Identify which cell holds the provided text, then report its (X, Y) central coordinate. 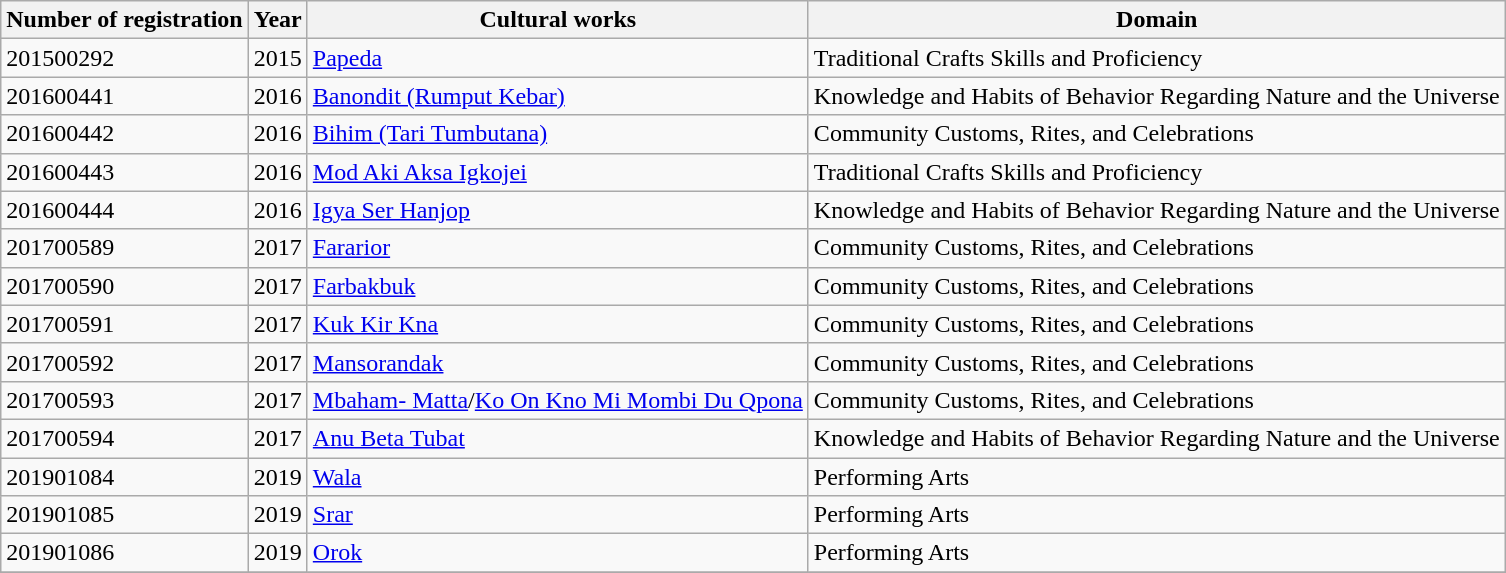
201901086 (124, 553)
201500292 (124, 58)
201600441 (124, 96)
2015 (278, 58)
201700592 (124, 362)
Farbakbuk (558, 286)
Mansorandak (558, 362)
Igya Ser Hanjop (558, 210)
201600442 (124, 134)
Papeda (558, 58)
Domain (1156, 20)
201700589 (124, 248)
Kuk Kir Kna (558, 324)
Srar (558, 515)
201901085 (124, 515)
Orok (558, 553)
Anu Beta Tubat (558, 438)
201700594 (124, 438)
201600443 (124, 172)
201700593 (124, 400)
Number of registration (124, 20)
Bihim (Tari Tumbutana) (558, 134)
Fararior (558, 248)
201600444 (124, 210)
Wala (558, 477)
Year (278, 20)
Mod Aki Aksa Igkojei (558, 172)
Banondit (Rumput Kebar) (558, 96)
Cultural works (558, 20)
Mbaham- Matta/Ko On Kno Mi Mombi Du Qpona (558, 400)
201901084 (124, 477)
201700591 (124, 324)
201700590 (124, 286)
